Scan for the cell matching the given text and deliver its [x, y] coordinate at center. 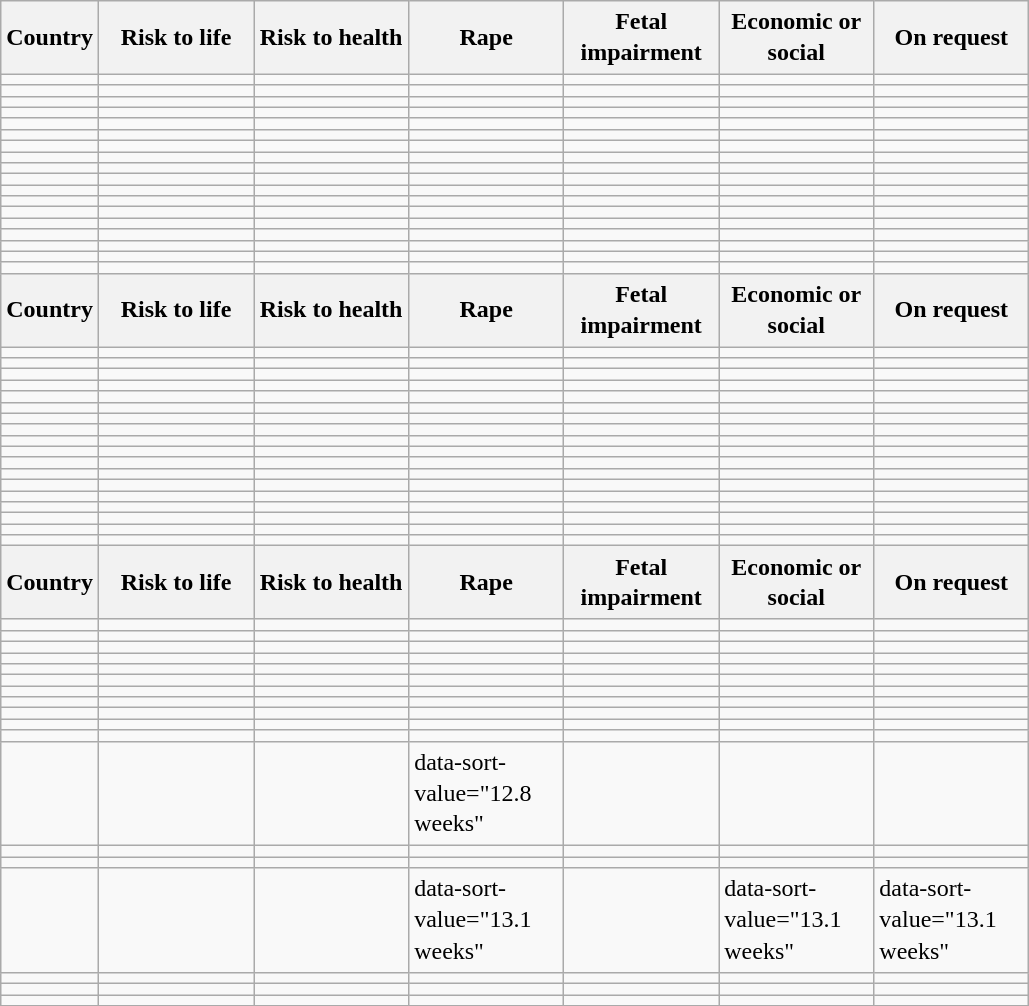
data-sort-value="12.8 weeks" [486, 794]
